Provide the (X, Y) coordinate of the cell's center where the given text is located.  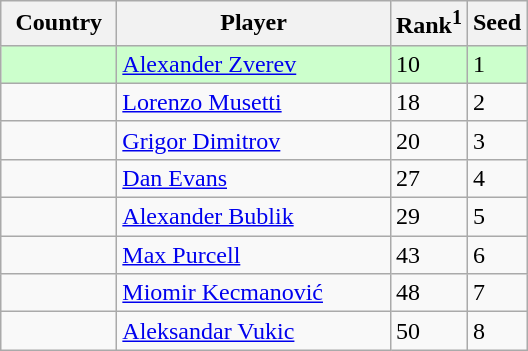
Alexander Bublik (254, 217)
20 (428, 140)
Player (254, 24)
7 (496, 293)
3 (496, 140)
48 (428, 293)
2 (496, 102)
10 (428, 64)
Rank1 (428, 24)
Seed (496, 24)
18 (428, 102)
Max Purcell (254, 255)
6 (496, 255)
Grigor Dimitrov (254, 140)
5 (496, 217)
Dan Evans (254, 178)
Alexander Zverev (254, 64)
Lorenzo Musetti (254, 102)
4 (496, 178)
Aleksandar Vukic (254, 331)
8 (496, 331)
27 (428, 178)
43 (428, 255)
50 (428, 331)
Country (59, 24)
29 (428, 217)
Miomir Kecmanović (254, 293)
1 (496, 64)
